Return (X, Y) of the center of cell containing provided text 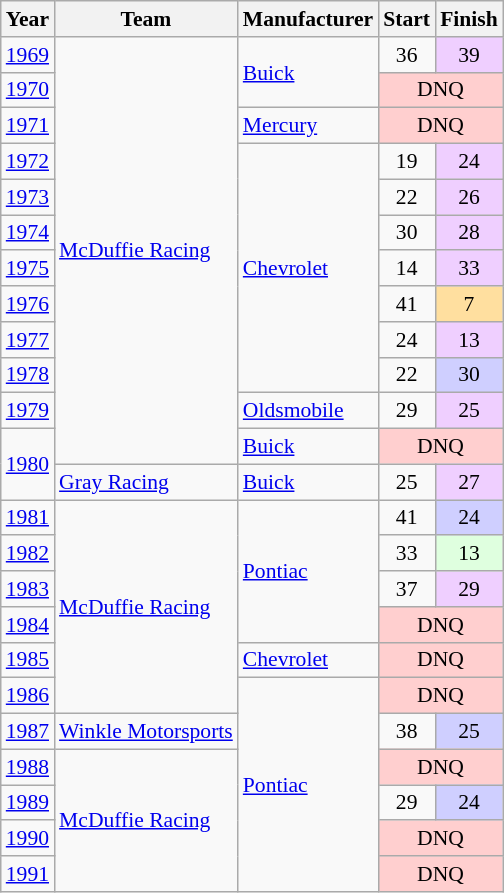
1969 (28, 55)
26 (469, 197)
1986 (28, 696)
7 (469, 304)
1971 (28, 126)
19 (406, 162)
27 (469, 482)
Finish (469, 19)
38 (406, 732)
Start (406, 19)
37 (406, 589)
Mercury (308, 126)
1990 (28, 839)
36 (406, 55)
1981 (28, 518)
1983 (28, 589)
1985 (28, 660)
1979 (28, 411)
Year (28, 19)
Gray Racing (146, 482)
1970 (28, 90)
1972 (28, 162)
14 (406, 269)
28 (469, 233)
1980 (28, 464)
1976 (28, 304)
1988 (28, 767)
1991 (28, 874)
Manufacturer (308, 19)
Oldsmobile (308, 411)
1987 (28, 732)
1984 (28, 625)
1973 (28, 197)
Winkle Motorsports (146, 732)
39 (469, 55)
1974 (28, 233)
1975 (28, 269)
1989 (28, 803)
1982 (28, 554)
1977 (28, 340)
1978 (28, 375)
Team (146, 19)
